Locate the cell with the specified text and output its (X, Y) center coordinate. 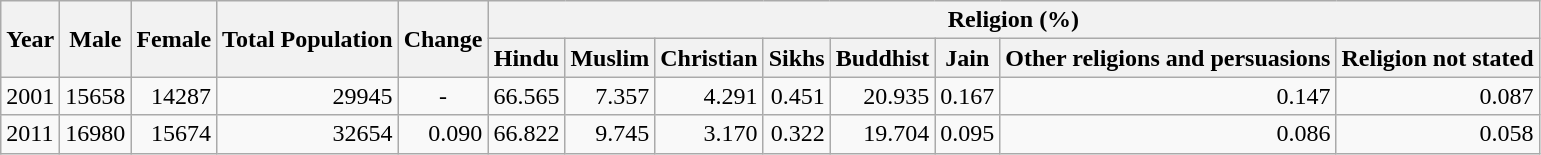
0.322 (796, 134)
Muslim (610, 58)
15658 (96, 96)
19.704 (882, 134)
- (443, 96)
3.170 (709, 134)
16980 (96, 134)
66.565 (526, 96)
14287 (174, 96)
0.086 (1168, 134)
0.087 (1438, 96)
Sikhs (796, 58)
20.935 (882, 96)
Other religions and persuasions (1168, 58)
Religion not stated (1438, 58)
0.058 (1438, 134)
0.095 (968, 134)
4.291 (709, 96)
0.147 (1168, 96)
Hindu (526, 58)
29945 (308, 96)
15674 (174, 134)
32654 (308, 134)
Jain (968, 58)
Change (443, 39)
Female (174, 39)
2011 (30, 134)
7.357 (610, 96)
0.167 (968, 96)
2001 (30, 96)
Christian (709, 58)
9.745 (610, 134)
Religion (%) (1014, 20)
Male (96, 39)
Total Population (308, 39)
0.090 (443, 134)
66.822 (526, 134)
Buddhist (882, 58)
Year (30, 39)
0.451 (796, 96)
